For the text-containing cell, return its midpoint in (x, y) coordinate format. 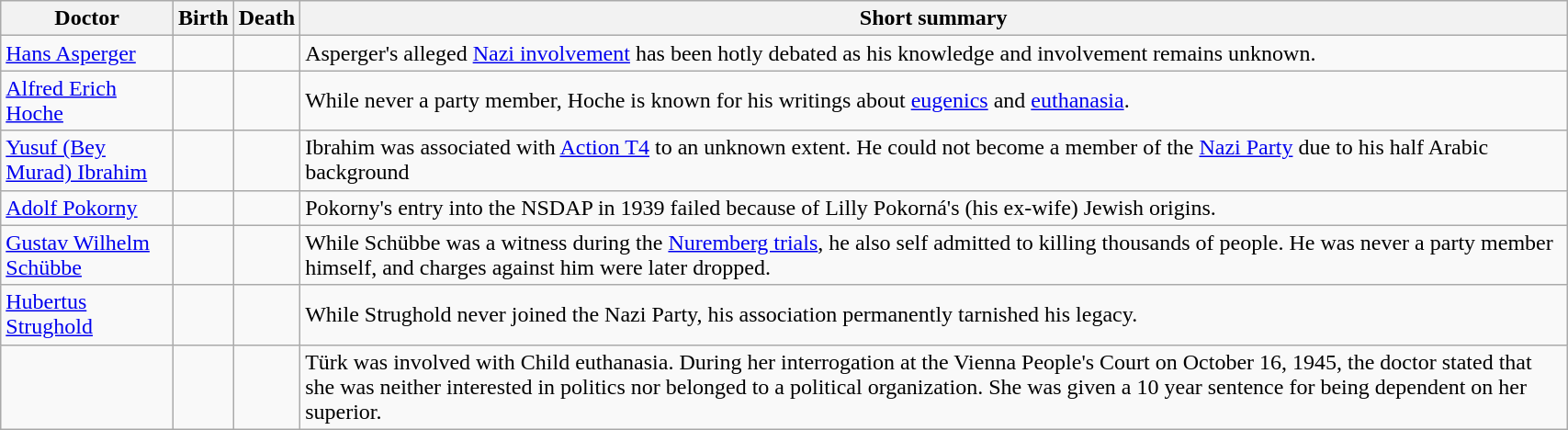
Pokorny's entry into the NSDAP in 1939 failed because of Lilly Pokorná's (his ex-wife) Jewish origins. (933, 208)
Adolf Pokorny (87, 208)
Ibrahim was associated with Action T4 to an unknown extent. He could not become a member of the Nazi Party due to his half Arabic background (933, 160)
Gustav Wilhelm Schübbe (87, 255)
Asperger's alleged Nazi involvement has been hotly debated as his knowledge and involvement remains unknown. (933, 53)
Short summary (933, 18)
Alfred Erich Hoche (87, 101)
While never a party member, Hoche is known for his writings about eugenics and euthanasia. (933, 101)
Birth (203, 18)
Hubertus Strughold (87, 314)
Hans Asperger (87, 53)
Death (266, 18)
Doctor (87, 18)
Yusuf (Bey Murad) Ibrahim (87, 160)
While Strughold never joined the Nazi Party, his association permanently tarnished his legacy. (933, 314)
